Determine the (x, y) coordinate at the center of the cell enclosing the given text.  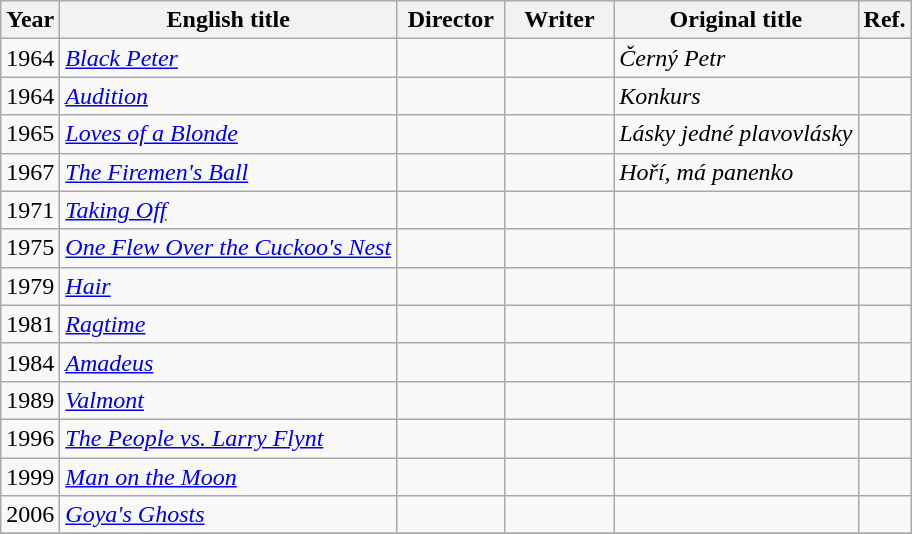
1984 (30, 362)
One Flew Over the Cuckoo's Nest (228, 248)
Black Peter (228, 58)
Director (452, 20)
The People vs. Larry Flynt (228, 438)
1967 (30, 172)
Goya's Ghosts (228, 515)
1981 (30, 324)
Original title (736, 20)
1975 (30, 248)
1996 (30, 438)
1999 (30, 477)
Černý Petr (736, 58)
Audition (228, 96)
1965 (30, 134)
Writer (560, 20)
Hoří, má panenko (736, 172)
Ragtime (228, 324)
Loves of a Blonde (228, 134)
The Firemen's Ball (228, 172)
Konkurs (736, 96)
Year (30, 20)
Valmont (228, 400)
Hair (228, 286)
Lásky jedné plavovlásky (736, 134)
Taking Off (228, 210)
1989 (30, 400)
Amadeus (228, 362)
English title (228, 20)
Man on the Moon (228, 477)
1971 (30, 210)
Ref. (884, 20)
1979 (30, 286)
2006 (30, 515)
